Scan for the cell matching the given text and deliver its [x, y] coordinate at center. 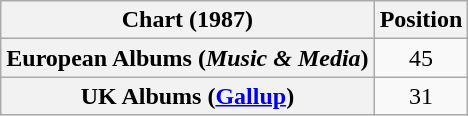
45 [421, 58]
31 [421, 96]
European Albums (Music & Media) [188, 58]
Chart (1987) [188, 20]
Position [421, 20]
UK Albums (Gallup) [188, 96]
